Search for the cell housing the specified text and yield its (x, y) center coordinate. 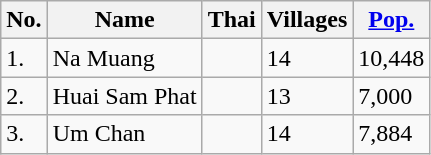
Thai (232, 20)
Na Muang (124, 58)
Huai Sam Phat (124, 96)
1. (24, 58)
10,448 (392, 58)
2. (24, 96)
No. (24, 20)
Um Chan (124, 134)
Name (124, 20)
Villages (307, 20)
Pop. (392, 20)
7,884 (392, 134)
13 (307, 96)
7,000 (392, 96)
3. (24, 134)
